Detect which cell encompasses the target text, then output its (x, y) center coordinate. 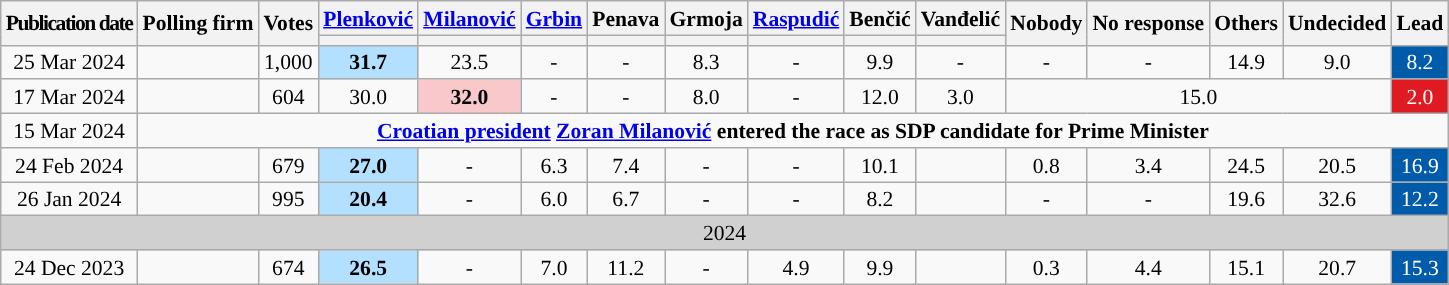
19.6 (1246, 199)
Polling firm (198, 23)
7.0 (554, 267)
3.0 (961, 97)
9.0 (1337, 62)
Others (1246, 23)
Grbin (554, 18)
6.3 (554, 165)
24 Dec 2023 (70, 267)
7.4 (626, 165)
17 Mar 2024 (70, 97)
6.0 (554, 199)
8.3 (706, 62)
12.2 (1420, 199)
674 (288, 267)
16.9 (1420, 165)
24.5 (1246, 165)
6.7 (626, 199)
Benčić (880, 18)
20.7 (1337, 267)
Penava (626, 18)
20.4 (368, 199)
23.5 (469, 62)
11.2 (626, 267)
27.0 (368, 165)
No response (1148, 23)
0.3 (1046, 267)
20.5 (1337, 165)
2024 (725, 233)
Lead (1420, 23)
Vanđelić (961, 18)
Undecided (1337, 23)
30.0 (368, 97)
26 Jan 2024 (70, 199)
679 (288, 165)
995 (288, 199)
24 Feb 2024 (70, 165)
2.0 (1420, 97)
3.4 (1148, 165)
Plenković (368, 18)
15.1 (1246, 267)
Nobody (1046, 23)
Grmoja (706, 18)
15.3 (1420, 267)
25 Mar 2024 (70, 62)
12.0 (880, 97)
8.0 (706, 97)
Raspudić (796, 18)
26.5 (368, 267)
1,000 (288, 62)
0.8 (1046, 165)
14.9 (1246, 62)
4.9 (796, 267)
31.7 (368, 62)
Publication date (70, 23)
15.0 (1198, 97)
15 Mar 2024 (70, 131)
Votes (288, 23)
Croatian president Zoran Milanović entered the race as SDP candidate for Prime Minister (792, 131)
4.4 (1148, 267)
604 (288, 97)
32.0 (469, 97)
Milanović (469, 18)
32.6 (1337, 199)
10.1 (880, 165)
